Capture the cell that displays the provided text and extract its (X, Y) central coordinate. 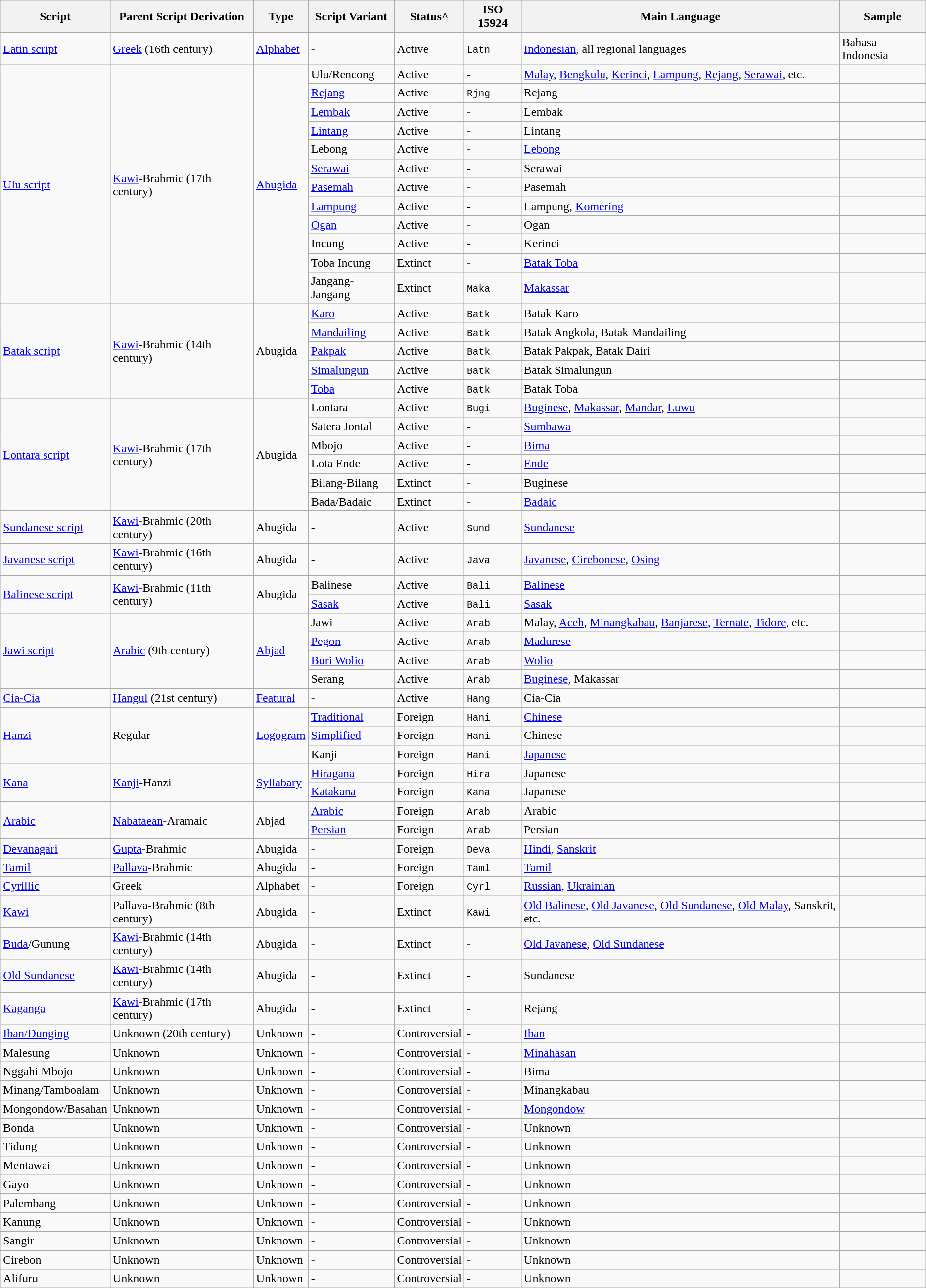
Rjng (493, 93)
Buginese, Makassar, Mandar, Luwu (681, 408)
Script (55, 17)
Incung (351, 243)
Syllabary (281, 782)
Featural (281, 698)
Script Variant (351, 17)
Kanji (351, 754)
Lampung (351, 206)
Lota Ende (351, 464)
Cyrl (493, 886)
Regular (182, 736)
Kanung (55, 1222)
Latn (493, 48)
Ulu script (55, 184)
Buri Wolio (351, 660)
Mongondow (681, 1109)
Hindi, Sanskrit (681, 848)
Maka (493, 288)
Old Javanese, Old Sundanese (681, 944)
Sangir (55, 1241)
Pakpak (351, 351)
Sund (493, 527)
Minangkabau (681, 1090)
ISO 15924 (493, 17)
Parent Script Derivation (182, 17)
Mandailing (351, 332)
Mbojo (351, 445)
Kawi-Brahmic (16th century) (182, 559)
Iban (681, 1034)
Iban/Dunging (55, 1034)
Alifuru (55, 1279)
Batak script (55, 351)
Pegon (351, 642)
Malesung (55, 1053)
Type (281, 17)
Minahasan (681, 1053)
Jawi (351, 623)
Sumbawa (681, 426)
Toba (351, 389)
Java (493, 559)
Ende (681, 464)
Madurese (681, 642)
Karo (351, 314)
Traditional (351, 717)
Hiragana (351, 773)
Malay, Bengkulu, Kerinci, Lampung, Rejang, Serawai, etc. (681, 74)
Balinese script (55, 594)
Kaganga (55, 1008)
Kawi-Brahmic (20th century) (182, 527)
Mentawai (55, 1165)
Cyrillic (55, 886)
Old Sundanese (55, 976)
Hangul (21st century) (182, 698)
Palembang (55, 1203)
Javanese script (55, 559)
Lampung, Komering (681, 206)
Russian, Ukrainian (681, 886)
Makassar (681, 288)
Latin script (55, 48)
Simalungun (351, 370)
Wolio (681, 660)
Tidung (55, 1147)
Javanese, Cirebonese, Osing (681, 559)
Hang (493, 698)
Simplified (351, 736)
Malay, Aceh, Minangkabau, Banjarese, Ternate, Tidore, etc. (681, 623)
Lontara (351, 408)
Bugi (493, 408)
Batak Simalungun (681, 370)
Nggahi Mbojo (55, 1071)
Toba Incung (351, 263)
Greek (182, 886)
Taml (493, 867)
Bilang-Bilang (351, 483)
Batak Pakpak, Batak Dairi (681, 351)
Ulu/Rencong (351, 74)
Minang/Tamboalam (55, 1090)
Hanzi (55, 736)
Pallava-Brahmic (8th century) (182, 911)
Buda/Gunung (55, 944)
Kerinci (681, 243)
Satera Jontal (351, 426)
Nabataean-Aramaic (182, 820)
Pallava-Brahmic (182, 867)
Mongondow/Basahan (55, 1109)
Jangang-Jangang (351, 288)
Badaic (681, 502)
Hira (493, 773)
Buginese, Makassar (681, 679)
Sundanese script (55, 527)
Batak Karo (681, 314)
Batak Angkola, Batak Mandailing (681, 332)
Arabic (9th century) (182, 651)
Serang (351, 679)
Unknown (20th century) (182, 1034)
Indonesian, all regional languages (681, 48)
Logogram (281, 736)
Devanagari (55, 848)
Gupta-Brahmic (182, 848)
Greek (16th century) (182, 48)
Bonda (55, 1128)
Status^ (429, 17)
Bada/Badaic (351, 502)
Kawi-Brahmic (11th century) (182, 594)
Gayo (55, 1184)
Cirebon (55, 1260)
Deva (493, 848)
Buginese (681, 483)
Old Balinese, Old Javanese, Old Sundanese, Old Malay, Sanskrit, etc. (681, 911)
Kanji-Hanzi (182, 782)
Lontara script (55, 455)
Main Language (681, 17)
Katakana (351, 792)
Bahasa Indonesia (882, 48)
Sample (882, 17)
Jawi script (55, 651)
